Determine the [X, Y] coordinate at the center of the cell enclosing the given text.  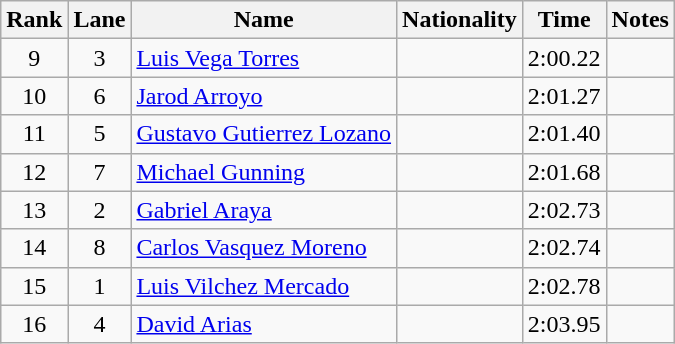
2:02.78 [564, 286]
9 [34, 58]
Michael Gunning [264, 172]
Name [264, 20]
Carlos Vasquez Moreno [264, 248]
4 [100, 324]
Lane [100, 20]
11 [34, 134]
5 [100, 134]
8 [100, 248]
15 [34, 286]
Notes [640, 20]
6 [100, 96]
12 [34, 172]
2 [100, 210]
Jarod Arroyo [264, 96]
13 [34, 210]
Luis Vilchez Mercado [264, 286]
2:00.22 [564, 58]
2:01.40 [564, 134]
2:01.68 [564, 172]
Gustavo Gutierrez Lozano [264, 134]
Gabriel Araya [264, 210]
14 [34, 248]
7 [100, 172]
1 [100, 286]
Time [564, 20]
10 [34, 96]
2:03.95 [564, 324]
2:02.74 [564, 248]
David Arias [264, 324]
2:01.27 [564, 96]
Luis Vega Torres [264, 58]
2:02.73 [564, 210]
Nationality [460, 20]
Rank [34, 20]
3 [100, 58]
16 [34, 324]
